For the text-containing cell, return its midpoint in [x, y] coordinate format. 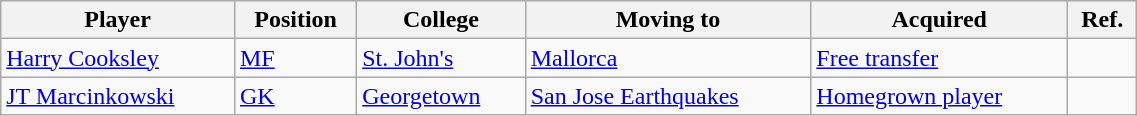
Player [118, 20]
Position [295, 20]
Moving to [668, 20]
Mallorca [668, 58]
Homegrown player [940, 96]
St. John's [442, 58]
JT Marcinkowski [118, 96]
Ref. [1102, 20]
Georgetown [442, 96]
Acquired [940, 20]
Harry Cooksley [118, 58]
GK [295, 96]
San Jose Earthquakes [668, 96]
Free transfer [940, 58]
College [442, 20]
MF [295, 58]
